Pinpoint the cell where the given text exists, returning its [X, Y] midpoint coordinate. 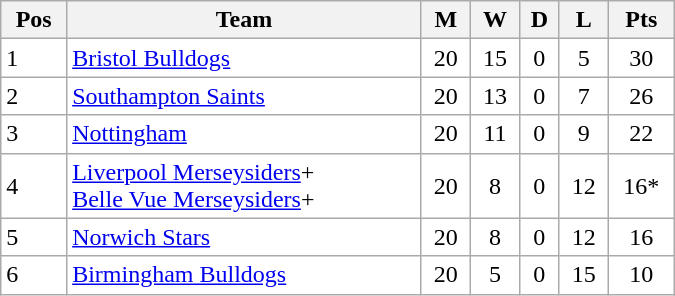
13 [494, 96]
Liverpool Merseysiders+Belle Vue Merseysiders+ [244, 186]
16 [641, 237]
26 [641, 96]
Pts [641, 20]
L [584, 20]
10 [641, 275]
Team [244, 20]
D [539, 20]
1 [34, 58]
M [446, 20]
4 [34, 186]
3 [34, 134]
7 [584, 96]
22 [641, 134]
30 [641, 58]
9 [584, 134]
Nottingham [244, 134]
11 [494, 134]
2 [34, 96]
Norwich Stars [244, 237]
Southampton Saints [244, 96]
16* [641, 186]
Pos [34, 20]
Birmingham Bulldogs [244, 275]
W [494, 20]
6 [34, 275]
Bristol Bulldogs [244, 58]
